Extract the (X, Y) coordinate from the center of the cell holding the provided text.  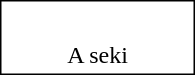
A seki (97, 55)
